Provide the [x, y] coordinate of the cell's center where the given text is located.  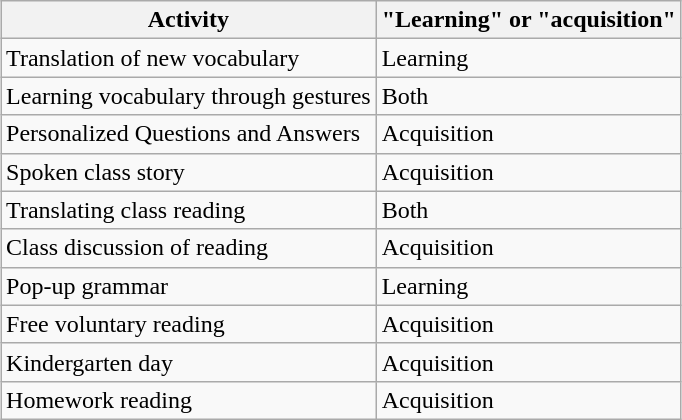
Personalized Questions and Answers [189, 134]
Translating class reading [189, 210]
Translation of new vocabulary [189, 58]
Spoken class story [189, 172]
Pop-up grammar [189, 286]
"Learning" or "acquisition" [528, 20]
Homework reading [189, 400]
Activity [189, 20]
Kindergarten day [189, 362]
Class discussion of reading [189, 248]
Free voluntary reading [189, 324]
Learning vocabulary through gestures [189, 96]
